Return the (x, y) coordinate for the center point of the cell that contains the specified text.  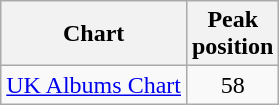
Peakposition (232, 34)
Chart (94, 34)
UK Albums Chart (94, 85)
58 (232, 85)
